Scan for the cell matching the given text and deliver its [X, Y] coordinate at center. 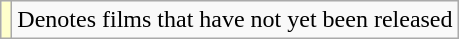
Denotes films that have not yet been released [235, 20]
